Output the (X, Y) coordinate of the center of the cell containing the given text.  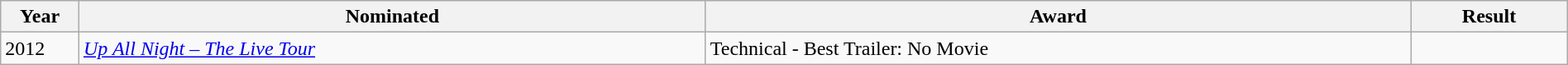
Technical - Best Trailer: No Movie (1059, 48)
Result (1489, 17)
2012 (40, 48)
Up All Night – The Live Tour (392, 48)
Nominated (392, 17)
Award (1059, 17)
Year (40, 17)
